Scan for the cell matching the given text and deliver its (x, y) coordinate at center. 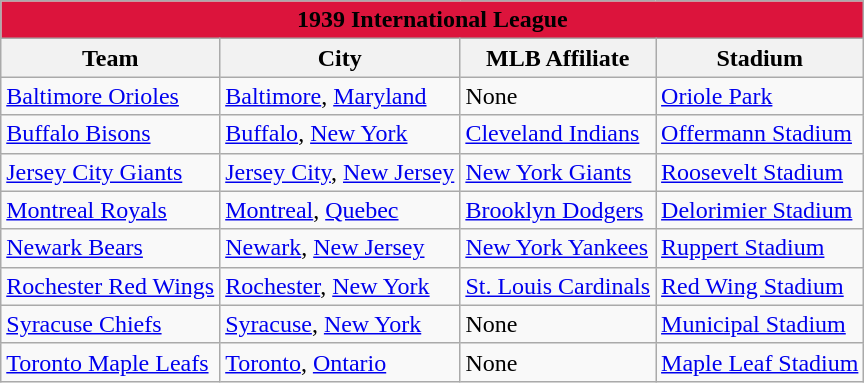
Syracuse Chiefs (110, 324)
Brooklyn Dodgers (558, 210)
Montreal, Quebec (340, 210)
Toronto Maple Leafs (110, 362)
St. Louis Cardinals (558, 286)
Roosevelt Stadium (760, 172)
Newark, New Jersey (340, 248)
Offermann Stadium (760, 134)
Stadium (760, 58)
Buffalo Bisons (110, 134)
Jersey City, New Jersey (340, 172)
Cleveland Indians (558, 134)
1939 International League (432, 20)
Municipal Stadium (760, 324)
Maple Leaf Stadium (760, 362)
Red Wing Stadium (760, 286)
Rochester, New York (340, 286)
New York Giants (558, 172)
Baltimore Orioles (110, 96)
Syracuse, New York (340, 324)
Ruppert Stadium (760, 248)
Delorimier Stadium (760, 210)
Buffalo, New York (340, 134)
Oriole Park (760, 96)
Newark Bears (110, 248)
Jersey City Giants (110, 172)
Rochester Red Wings (110, 286)
Montreal Royals (110, 210)
City (340, 58)
Toronto, Ontario (340, 362)
Team (110, 58)
MLB Affiliate (558, 58)
Baltimore, Maryland (340, 96)
New York Yankees (558, 248)
